Find where the given text appears and provide that cell's center as (X, Y) coordinate. 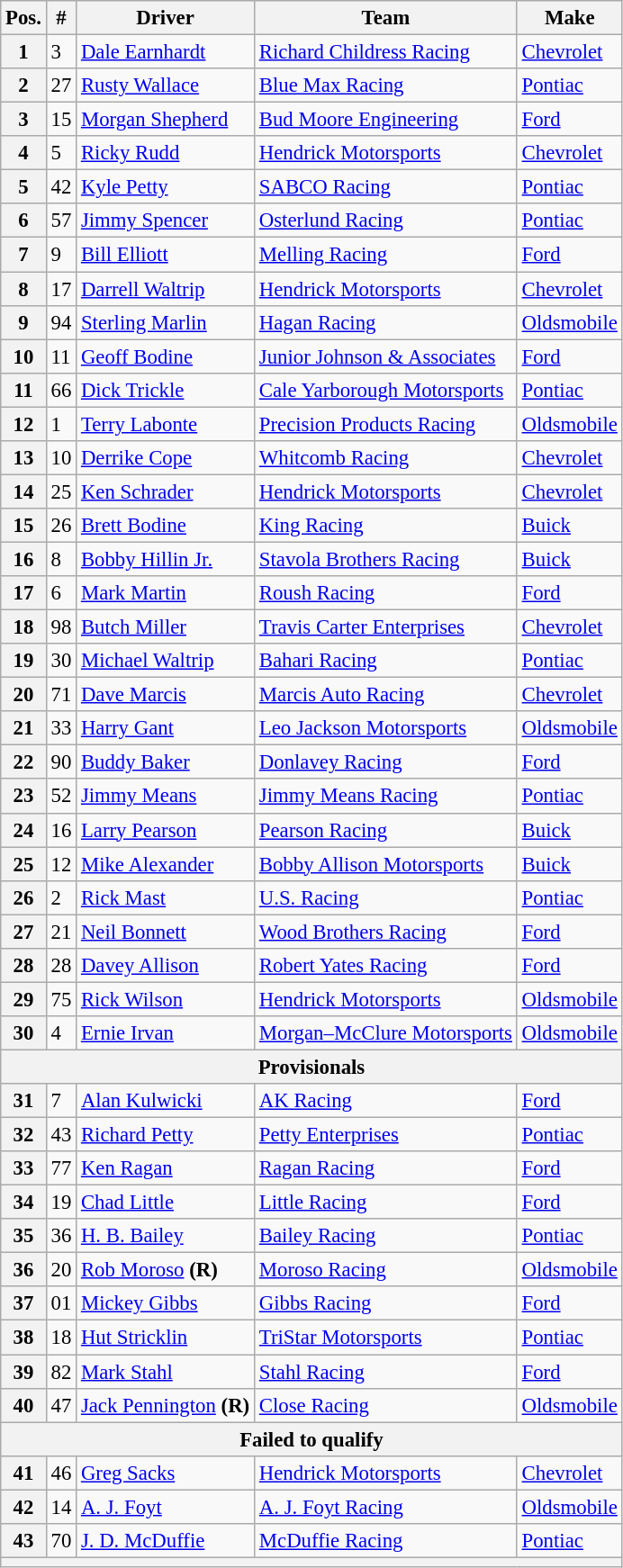
Robert Yates Racing (385, 966)
Hut Stricklin (166, 1338)
Junior Johnson & Associates (385, 356)
94 (61, 322)
82 (61, 1372)
Richard Childress Racing (385, 52)
Larry Pearson (166, 830)
McDuffie Racing (385, 1541)
Jimmy Spencer (166, 221)
Mike Alexander (166, 864)
Derrike Cope (166, 458)
Pearson Racing (385, 830)
Mark Stahl (166, 1372)
TriStar Motorsports (385, 1338)
Hagan Racing (385, 322)
Greg Sacks (166, 1473)
Wood Brothers Racing (385, 932)
Travis Carter Enterprises (385, 627)
01 (61, 1304)
Morgan Shepherd (166, 120)
Ricky Rudd (166, 153)
Harry Gant (166, 728)
Dave Marcis (166, 695)
34 (23, 1203)
Brett Bodine (166, 526)
32 (23, 1135)
Sterling Marlin (166, 322)
Donlavey Racing (385, 762)
Leo Jackson Motorsports (385, 728)
Mickey Gibbs (166, 1304)
Davey Allison (166, 966)
Blue Max Racing (385, 86)
Melling Racing (385, 255)
Chad Little (166, 1203)
Jimmy Means Racing (385, 797)
Alan Kulwicki (166, 1101)
Jack Pennington (R) (166, 1405)
Bill Elliott (166, 255)
Bobby Allison Motorsports (385, 864)
Bud Moore Engineering (385, 120)
Stahl Racing (385, 1372)
J. D. McDuffie (166, 1541)
Bahari Racing (385, 661)
57 (61, 221)
Terry Labonte (166, 424)
Richard Petty (166, 1135)
AK Racing (385, 1101)
A. J. Foyt Racing (385, 1507)
Rob Moroso (R) (166, 1270)
38 (23, 1338)
35 (23, 1236)
Rick Wilson (166, 999)
39 (23, 1372)
Cale Yarborough Motorsports (385, 390)
46 (61, 1473)
Dale Earnhardt (166, 52)
Bailey Racing (385, 1236)
Ragan Racing (385, 1168)
66 (61, 390)
98 (61, 627)
71 (61, 695)
Marcis Auto Racing (385, 695)
23 (23, 797)
Close Racing (385, 1405)
Ken Ragan (166, 1168)
77 (61, 1168)
Rick Mast (166, 897)
70 (61, 1541)
Gibbs Racing (385, 1304)
Stavola Brothers Racing (385, 559)
Darrell Waltrip (166, 289)
47 (61, 1405)
Dick Trickle (166, 390)
Roush Racing (385, 593)
31 (23, 1101)
Provisionals (311, 1067)
22 (23, 762)
A. J. Foyt (166, 1507)
H. B. Bailey (166, 1236)
Ernie Irvan (166, 1033)
Osterlund Racing (385, 221)
29 (23, 999)
Whitcomb Racing (385, 458)
24 (23, 830)
52 (61, 797)
13 (23, 458)
Failed to qualify (311, 1439)
40 (23, 1405)
90 (61, 762)
King Racing (385, 526)
Butch Miller (166, 627)
Driver (166, 18)
Kyle Petty (166, 187)
Make (569, 18)
Neil Bonnett (166, 932)
Michael Waltrip (166, 661)
Petty Enterprises (385, 1135)
Mark Martin (166, 593)
Morgan–McClure Motorsports (385, 1033)
SABCO Racing (385, 187)
Bobby Hillin Jr. (166, 559)
Precision Products Racing (385, 424)
37 (23, 1304)
Buddy Baker (166, 762)
Pos. (23, 18)
Rusty Wallace (166, 86)
Geoff Bodine (166, 356)
Ken Schrader (166, 491)
Moroso Racing (385, 1270)
75 (61, 999)
Jimmy Means (166, 797)
Little Racing (385, 1203)
Team (385, 18)
U.S. Racing (385, 897)
# (61, 18)
41 (23, 1473)
